Capture the cell that displays the provided text and extract its [x, y] central coordinate. 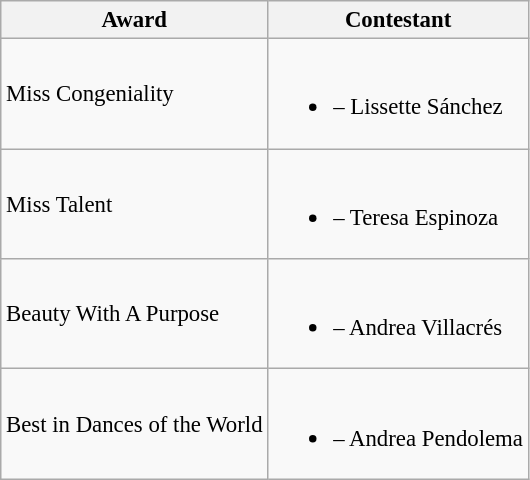
– Lissette Sánchez [398, 94]
Miss Talent [134, 204]
Best in Dances of the World [134, 424]
– Andrea Villacrés [398, 314]
Award [134, 20]
– Andrea Pendolema [398, 424]
Contestant [398, 20]
Miss Congeniality [134, 94]
Beauty With A Purpose [134, 314]
– Teresa Espinoza [398, 204]
